Pinpoint the cell where the given text exists, returning its [X, Y] midpoint coordinate. 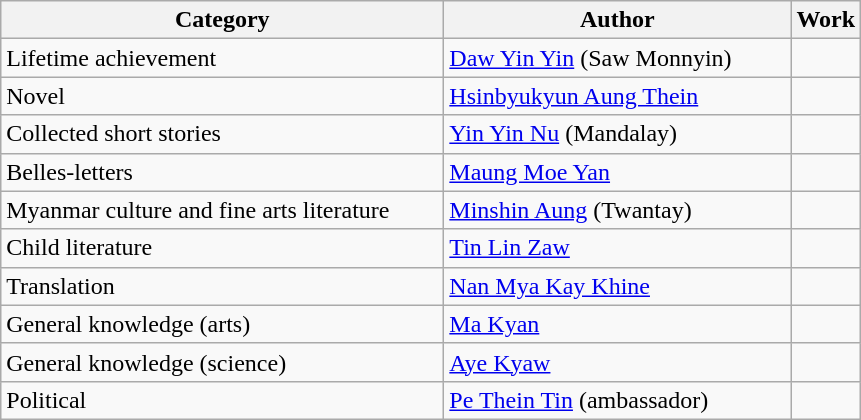
General knowledge (science) [222, 362]
Work [826, 20]
Translation [222, 286]
Ma Kyan [618, 324]
Tin Lin Zaw [618, 248]
Maung Moe Yan [618, 172]
Yin Yin Nu (Mandalay) [618, 134]
Novel [222, 96]
Nan Mya Kay Khine [618, 286]
Minshin Aung (Twantay) [618, 210]
Collected short stories [222, 134]
Myanmar culture and fine arts literature [222, 210]
Author [618, 20]
Child literature [222, 248]
Political [222, 400]
Daw Yin Yin (Saw Monnyin) [618, 58]
Belles-letters [222, 172]
Category [222, 20]
Aye Kyaw [618, 362]
Lifetime achievement [222, 58]
General knowledge (arts) [222, 324]
Pe Thein Tin (ambassador) [618, 400]
Hsinbyukyun Aung Thein [618, 96]
